Output the (X, Y) coordinate of the center of the cell containing the given text.  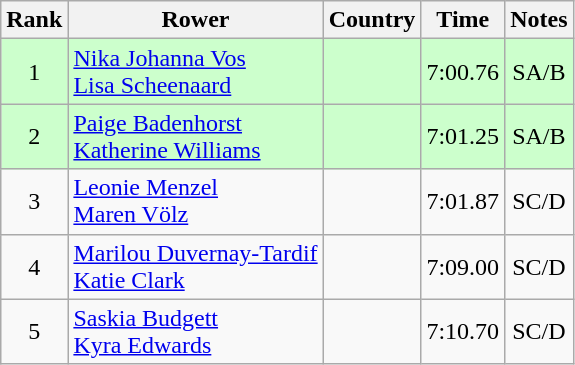
Marilou Duvernay-TardifKatie Clark (196, 266)
7:01.25 (463, 136)
2 (34, 136)
Time (463, 20)
Notes (539, 20)
4 (34, 266)
Nika Johanna VosLisa Scheenaard (196, 72)
Rank (34, 20)
Saskia BudgettKyra Edwards (196, 332)
7:10.70 (463, 332)
1 (34, 72)
3 (34, 202)
Rower (196, 20)
7:01.87 (463, 202)
Country (372, 20)
7:00.76 (463, 72)
Leonie MenzelMaren Völz (196, 202)
Paige BadenhorstKatherine Williams (196, 136)
7:09.00 (463, 266)
5 (34, 332)
